From the cell containing the given text, extract its center point as [X, Y] coordinate. 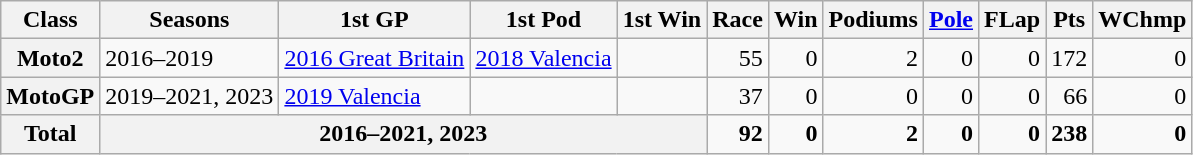
Pts [1070, 20]
172 [1070, 58]
66 [1070, 96]
Win [796, 20]
2016–2021, 2023 [404, 134]
Seasons [190, 20]
Race [738, 20]
2016–2019 [190, 58]
1st GP [374, 20]
Moto2 [50, 58]
2019 Valencia [374, 96]
2016 Great Britain [374, 58]
Podiums [873, 20]
2019–2021, 2023 [190, 96]
Class [50, 20]
WChmp [1142, 20]
1st Win [662, 20]
92 [738, 134]
37 [738, 96]
MotoGP [50, 96]
1st Pod [544, 20]
2018 Valencia [544, 58]
Total [50, 134]
FLap [1012, 20]
Pole [950, 20]
238 [1070, 134]
55 [738, 58]
